Search for the cell housing the specified text and yield its [X, Y] center coordinate. 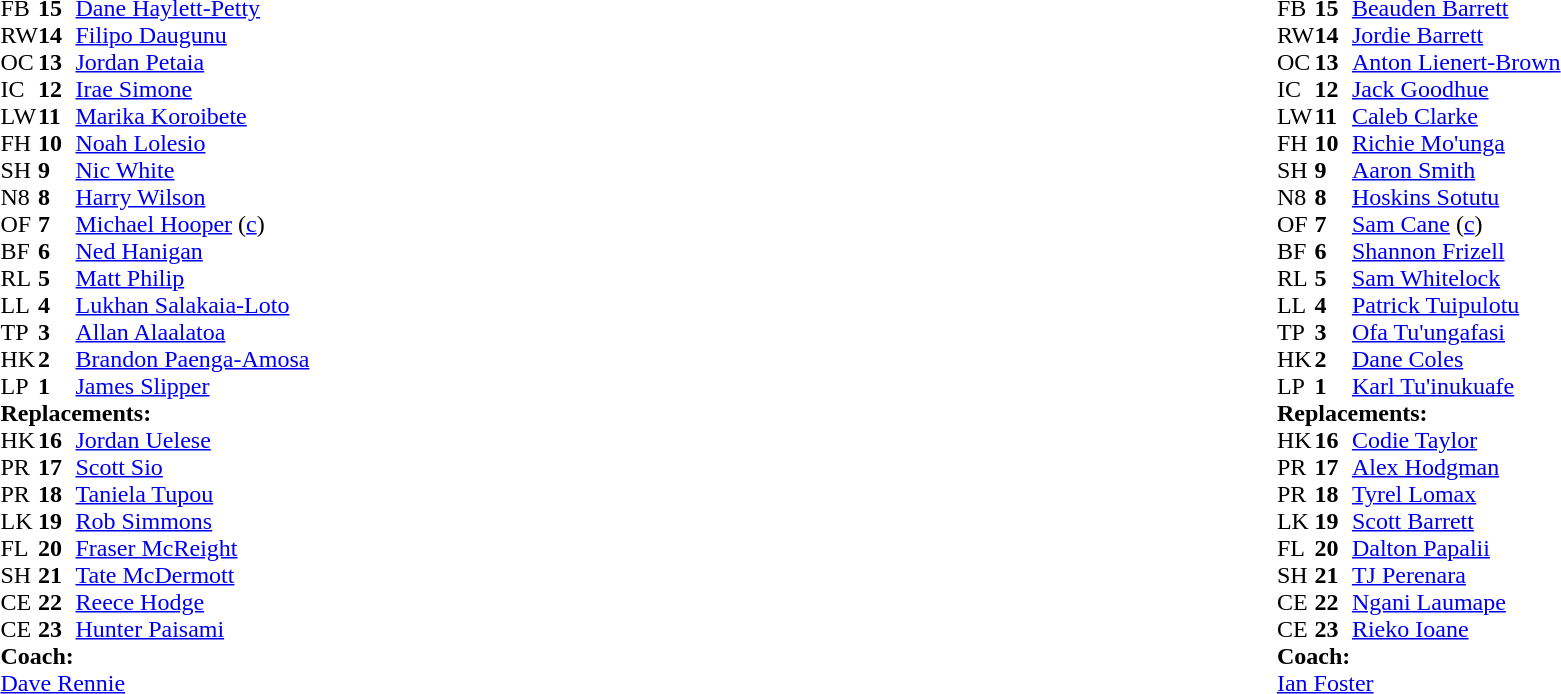
Jordan Uelese [193, 440]
Jack Goodhue [1456, 90]
Caleb Clarke [1456, 116]
Sam Cane (c) [1456, 224]
James Slipper [193, 386]
Fraser McReight [193, 548]
Richie Mo'unga [1456, 144]
Taniela Tupou [193, 494]
Tate McDermott [193, 576]
Ofa Tu'ungafasi [1456, 332]
Harry Wilson [193, 198]
Patrick Tuipulotu [1456, 306]
Michael Hooper (c) [193, 224]
Matt Philip [193, 278]
Tyrel Lomax [1456, 494]
Karl Tu'inukuafe [1456, 386]
Noah Lolesio [193, 144]
Dane Coles [1456, 360]
Dalton Papalii [1456, 548]
Irae Simone [193, 90]
TJ Perenara [1456, 576]
Shannon Frizell [1456, 252]
Brandon Paenga-Amosa [193, 360]
Nic White [193, 170]
Codie Taylor [1456, 440]
Hunter Paisami [193, 630]
Lukhan Salakaia-Loto [193, 306]
Jordie Barrett [1456, 36]
Hoskins Sotutu [1456, 198]
Scott Barrett [1456, 522]
Rieko Ioane [1456, 630]
Reece Hodge [193, 602]
Aaron Smith [1456, 170]
Ned Hanigan [193, 252]
Scott Sio [193, 468]
Anton Lienert-Brown [1456, 62]
Ngani Laumape [1456, 602]
Rob Simmons [193, 522]
Filipo Daugunu [193, 36]
Sam Whitelock [1456, 278]
Alex Hodgman [1456, 468]
Jordan Petaia [193, 62]
Allan Alaalatoa [193, 332]
Marika Koroibete [193, 116]
